Provide the [x, y] coordinate of the cell's center where the given text is located.  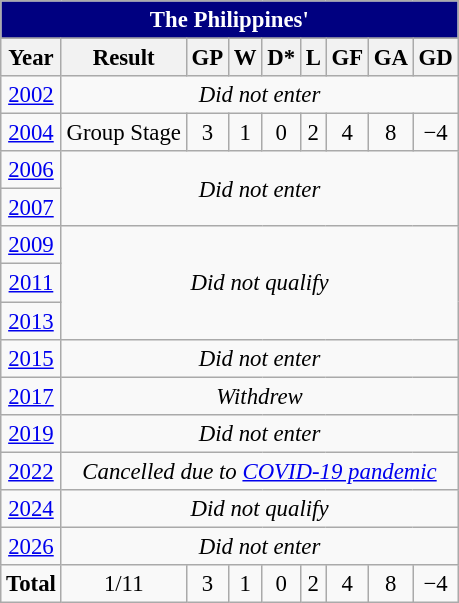
Cancelled due to COVID-19 pandemic [260, 471]
2006 [31, 170]
2026 [31, 546]
2007 [31, 208]
The Philippines' [230, 20]
2019 [31, 433]
Total [31, 584]
2004 [31, 133]
2022 [31, 471]
Withdrew [260, 396]
2011 [31, 283]
Group Stage [124, 133]
Result [124, 58]
2017 [31, 396]
Year [31, 58]
1/11 [124, 584]
GP [207, 58]
D* [281, 58]
2009 [31, 245]
2002 [31, 95]
GA [390, 58]
W [246, 58]
L [313, 58]
2024 [31, 509]
GD [436, 58]
2013 [31, 321]
GF [347, 58]
2015 [31, 358]
